Scan for the cell matching the given text and deliver its [x, y] coordinate at center. 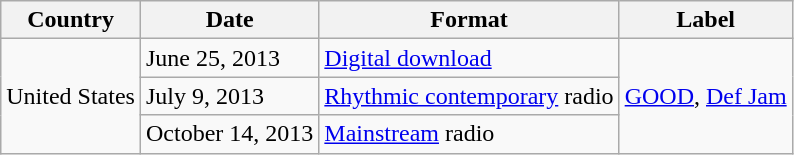
United States [71, 96]
Mainstream radio [469, 134]
Date [229, 20]
Label [706, 20]
October 14, 2013 [229, 134]
Format [469, 20]
July 9, 2013 [229, 96]
GOOD, Def Jam [706, 96]
Country [71, 20]
Digital download [469, 58]
June 25, 2013 [229, 58]
Rhythmic contemporary radio [469, 96]
